From the cell containing the given text, extract its center point as [x, y] coordinate. 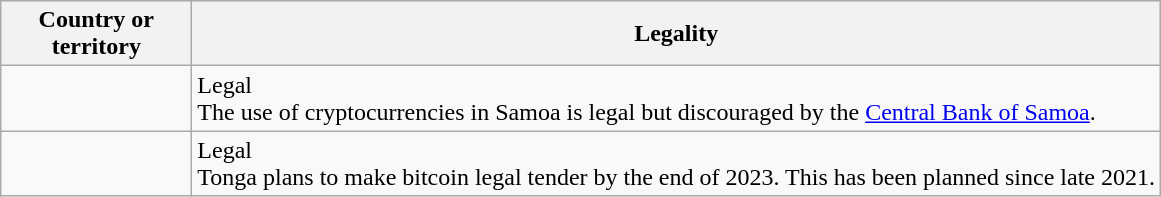
LegalThe use of cryptocurrencies in Samoa is legal but discouraged by the Central Bank of Samoa. [676, 98]
LegalTonga plans to make bitcoin legal tender by the end of 2023. This has been planned since late 2021. [676, 164]
Legality [676, 34]
Country or territory [96, 34]
